Pinpoint the cell where the given text exists, returning its (x, y) midpoint coordinate. 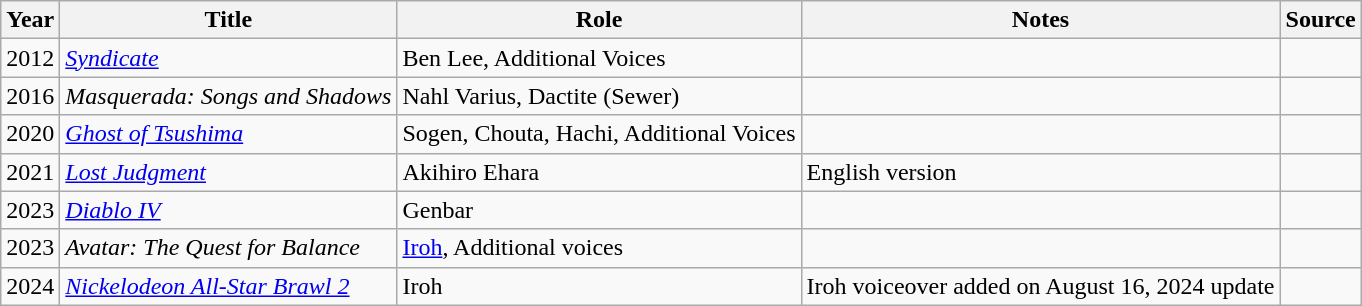
2024 (30, 286)
Genbar (599, 210)
Avatar: The Quest for Balance (228, 248)
Nickelodeon All-Star Brawl 2 (228, 286)
Nahl Varius, Dactite (Sewer) (599, 96)
Source (1320, 20)
Akihiro Ehara (599, 172)
Title (228, 20)
Iroh, Additional voices (599, 248)
2021 (30, 172)
2016 (30, 96)
2020 (30, 134)
Sogen, Chouta, Hachi, Additional Voices (599, 134)
Year (30, 20)
Diablo IV (228, 210)
Ben Lee, Additional Voices (599, 58)
Syndicate (228, 58)
Role (599, 20)
Masquerada: Songs and Shadows (228, 96)
Ghost of Tsushima (228, 134)
Lost Judgment (228, 172)
Notes (1040, 20)
Iroh voiceover added on August 16, 2024 update (1040, 286)
2012 (30, 58)
Iroh (599, 286)
English version (1040, 172)
